Search for the cell housing the specified text and yield its (X, Y) center coordinate. 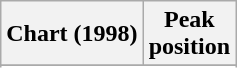
Chart (1998) (72, 34)
Peakposition (189, 34)
